Search for the cell housing the specified text and yield its (x, y) center coordinate. 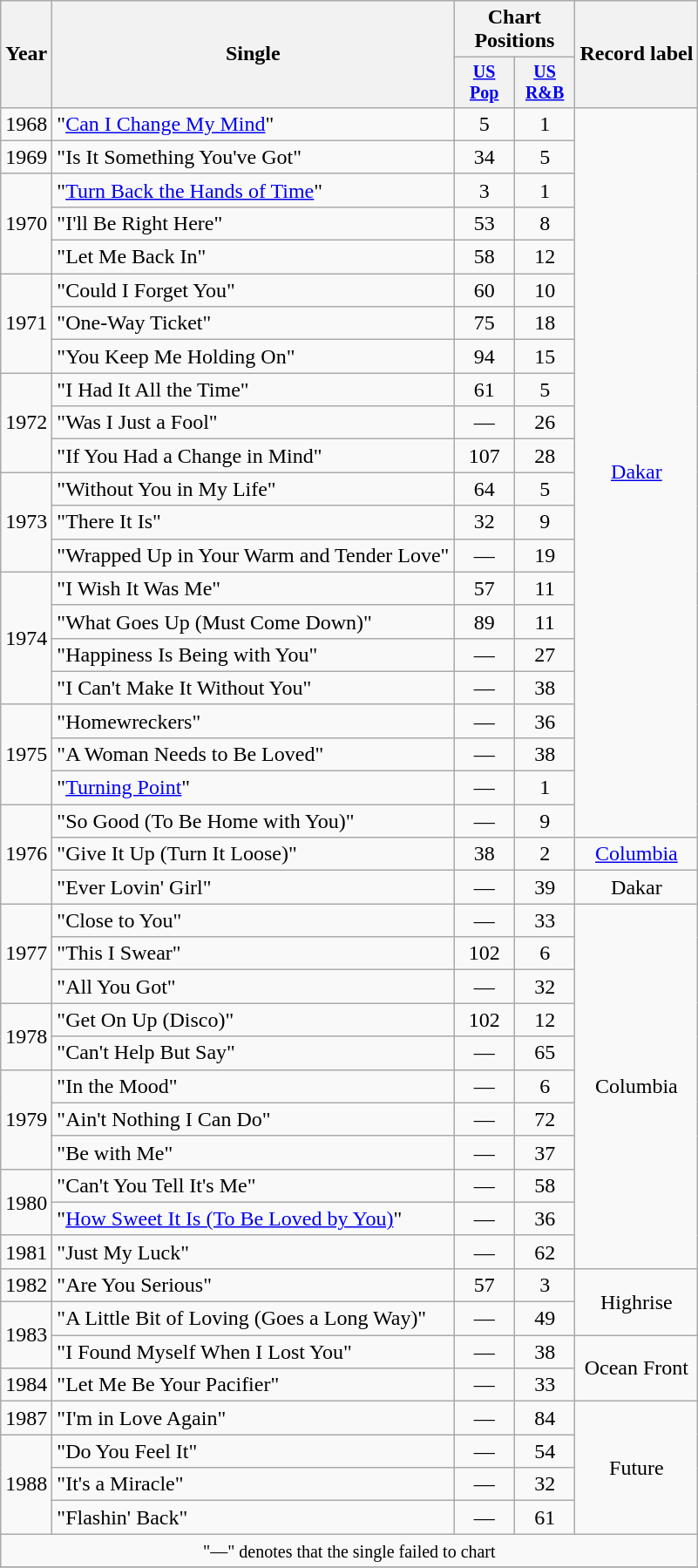
37 (544, 1152)
84 (544, 1418)
"I'll Be Right Here" (253, 223)
"You Keep Me Holding On" (253, 356)
"It's a Miracle" (253, 1484)
"Close to You" (253, 920)
8 (544, 223)
1972 (26, 423)
72 (544, 1119)
"Do You Feel It" (253, 1451)
"Let Me Be Your Pacifier" (253, 1385)
26 (544, 423)
"I Found Myself When I Lost You" (253, 1352)
"One-Way Ticket" (253, 323)
49 (544, 1319)
75 (485, 323)
"I Wish It Was Me" (253, 588)
"Without You in My Life" (253, 489)
"Was I Just a Fool" (253, 423)
"Ever Lovin' Girl" (253, 887)
"This I Swear" (253, 954)
27 (544, 655)
39 (544, 887)
1983 (26, 1335)
62 (544, 1252)
94 (485, 356)
"Be with Me" (253, 1152)
1973 (26, 522)
1975 (26, 754)
"Could I Forget You" (253, 290)
"If You Had a Change in Mind" (253, 456)
Single (253, 54)
"—" denotes that the single failed to chart (349, 1551)
1987 (26, 1418)
Highrise (636, 1301)
"So Good (To Be Home with You)" (253, 821)
"A Little Bit of Loving (Goes a Long Way)" (253, 1319)
"In the Mood" (253, 1086)
US Pop (485, 82)
107 (485, 456)
"I Can't Make It Without You" (253, 688)
15 (544, 356)
"Turn Back the Hands of Time" (253, 190)
1980 (26, 1202)
1978 (26, 1036)
1979 (26, 1119)
1984 (26, 1385)
1971 (26, 323)
60 (485, 290)
"How Sweet It Is (To Be Loved by You)" (253, 1218)
1970 (26, 223)
1969 (26, 157)
10 (544, 290)
2 (544, 854)
65 (544, 1053)
"I'm in Love Again" (253, 1418)
"Are You Serious" (253, 1285)
53 (485, 223)
"Give It Up (Turn It Loose)" (253, 854)
USR&B (544, 82)
Chart Positions (514, 30)
54 (544, 1451)
"Flashin' Back" (253, 1517)
1988 (26, 1484)
34 (485, 157)
"Let Me Back In" (253, 257)
"All You Got" (253, 987)
"Happiness Is Being with You" (253, 655)
"What Goes Up (Must Come Down)" (253, 621)
1982 (26, 1285)
64 (485, 489)
"Can't You Tell It's Me" (253, 1185)
Future (636, 1468)
Ocean Front (636, 1368)
Year (26, 54)
1981 (26, 1252)
"Is It Something You've Got" (253, 157)
"Wrapped Up in Your Warm and Tender Love" (253, 555)
"Get On Up (Disco)" (253, 1020)
89 (485, 621)
1974 (26, 638)
"Homewreckers" (253, 721)
1977 (26, 954)
"Just My Luck" (253, 1252)
"Can't Help But Say" (253, 1053)
1976 (26, 854)
Record label (636, 54)
"Ain't Nothing I Can Do" (253, 1119)
18 (544, 323)
"Turning Point" (253, 788)
"There It Is" (253, 522)
"I Had It All the Time" (253, 390)
1968 (26, 124)
19 (544, 555)
28 (544, 456)
"A Woman Needs to Be Loved" (253, 754)
"Can I Change My Mind" (253, 124)
